Scan for the cell matching the given text and deliver its (X, Y) coordinate at center. 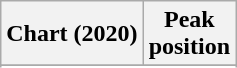
Chart (2020) (72, 34)
Peakposition (189, 34)
